Determine the [x, y] coordinate at the center of the cell enclosing the given text.  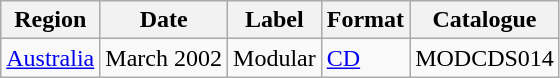
Australia [50, 58]
Catalogue [485, 20]
Region [50, 20]
March 2002 [164, 58]
Format [365, 20]
Label [275, 20]
Modular [275, 58]
Date [164, 20]
CD [365, 58]
MODCDS014 [485, 58]
